Search for the cell housing the specified text and yield its [X, Y] center coordinate. 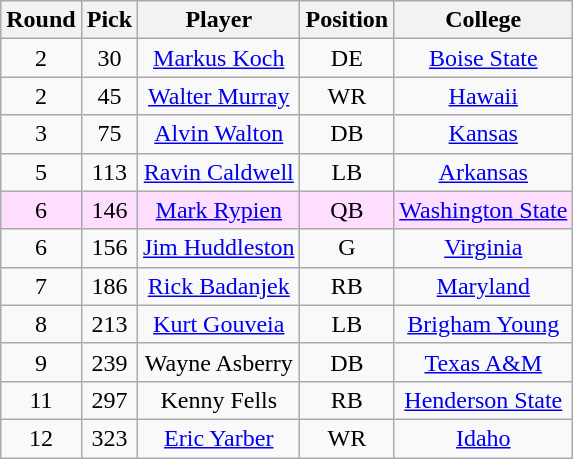
186 [109, 286]
156 [109, 248]
Player [219, 20]
Henderson State [484, 400]
5 [41, 172]
12 [41, 438]
Rick Badanjek [219, 286]
323 [109, 438]
213 [109, 324]
9 [41, 362]
Idaho [484, 438]
8 [41, 324]
Kenny Fells [219, 400]
College [484, 20]
Boise State [484, 58]
45 [109, 96]
113 [109, 172]
3 [41, 134]
75 [109, 134]
Brigham Young [484, 324]
297 [109, 400]
Washington State [484, 210]
Ravin Caldwell [219, 172]
Wayne Asberry [219, 362]
Walter Murray [219, 96]
Alvin Walton [219, 134]
Markus Koch [219, 58]
Pick [109, 20]
Hawaii [484, 96]
QB [347, 210]
DE [347, 58]
239 [109, 362]
Maryland [484, 286]
Kurt Gouveia [219, 324]
Texas A&M [484, 362]
146 [109, 210]
Virginia [484, 248]
11 [41, 400]
30 [109, 58]
Position [347, 20]
Kansas [484, 134]
Round [41, 20]
Eric Yarber [219, 438]
Jim Huddleston [219, 248]
Mark Rypien [219, 210]
G [347, 248]
Arkansas [484, 172]
7 [41, 286]
